Find where the given text appears and provide that cell's center as (X, Y) coordinate. 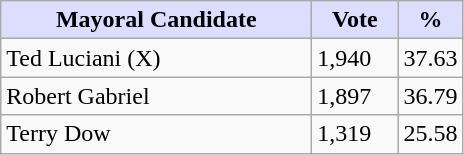
36.79 (430, 96)
1,897 (355, 96)
37.63 (430, 58)
Robert Gabriel (156, 96)
25.58 (430, 134)
Vote (355, 20)
1,319 (355, 134)
Mayoral Candidate (156, 20)
Terry Dow (156, 134)
1,940 (355, 58)
% (430, 20)
Ted Luciani (X) (156, 58)
